Detect which cell encompasses the target text, then output its [X, Y] center coordinate. 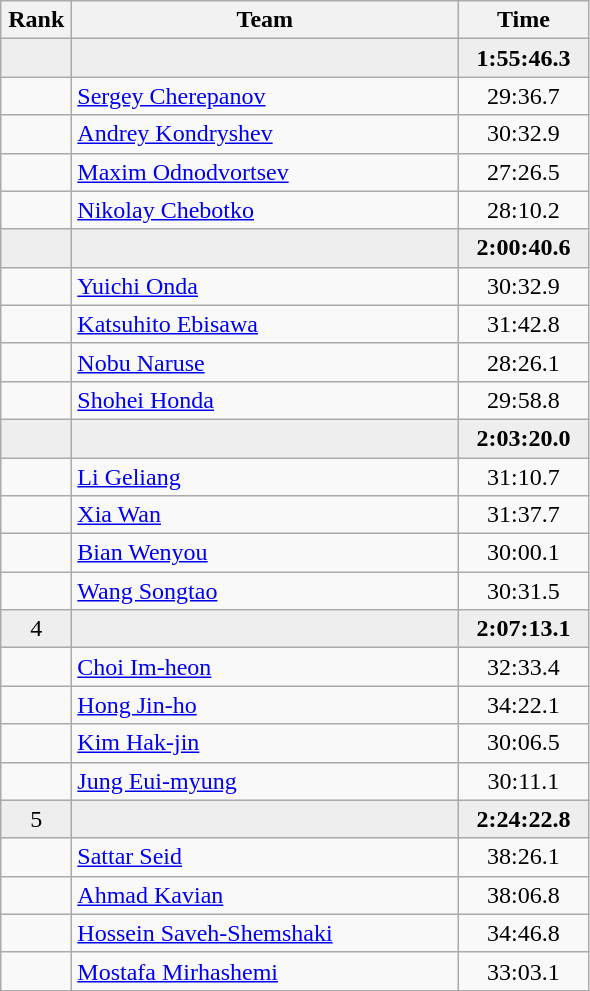
34:46.8 [524, 933]
Nikolay Chebotko [265, 210]
Choi Im-heon [265, 667]
31:37.7 [524, 515]
Andrey Kondryshev [265, 134]
30:11.1 [524, 781]
Bian Wenyou [265, 553]
Jung Eui-myung [265, 781]
Yuichi Onda [265, 286]
29:58.8 [524, 400]
28:26.1 [524, 362]
33:03.1 [524, 971]
Team [265, 20]
34:22.1 [524, 705]
Wang Songtao [265, 591]
Ahmad Kavian [265, 895]
Hong Jin-ho [265, 705]
Rank [36, 20]
Nobu Naruse [265, 362]
Li Geliang [265, 477]
Shohei Honda [265, 400]
2:03:20.0 [524, 438]
Mostafa Mirhashemi [265, 971]
38:06.8 [524, 895]
Time [524, 20]
Hossein Saveh-Shemshaki [265, 933]
Kim Hak-jin [265, 743]
30:06.5 [524, 743]
38:26.1 [524, 857]
31:10.7 [524, 477]
30:00.1 [524, 553]
5 [36, 819]
27:26.5 [524, 172]
31:42.8 [524, 324]
Katsuhito Ebisawa [265, 324]
Maxim Odnodvortsev [265, 172]
Xia Wan [265, 515]
4 [36, 629]
1:55:46.3 [524, 58]
29:36.7 [524, 96]
2:00:40.6 [524, 248]
Sergey Cherepanov [265, 96]
2:24:22.8 [524, 819]
30:31.5 [524, 591]
Sattar Seid [265, 857]
28:10.2 [524, 210]
2:07:13.1 [524, 629]
32:33.4 [524, 667]
